Return (x, y) of the center of cell containing provided text 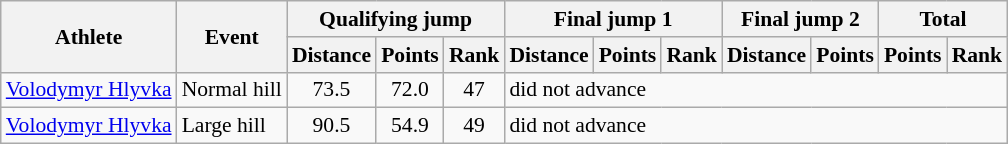
49 (474, 126)
Normal hill (232, 90)
Athlete (89, 36)
Large hill (232, 126)
Final jump 2 (800, 19)
73.5 (332, 90)
90.5 (332, 126)
Total (943, 19)
Event (232, 36)
Final jump 1 (613, 19)
72.0 (410, 90)
47 (474, 90)
54.9 (410, 126)
Qualifying jump (396, 19)
